Pinpoint the cell where the given text exists, returning its [x, y] midpoint coordinate. 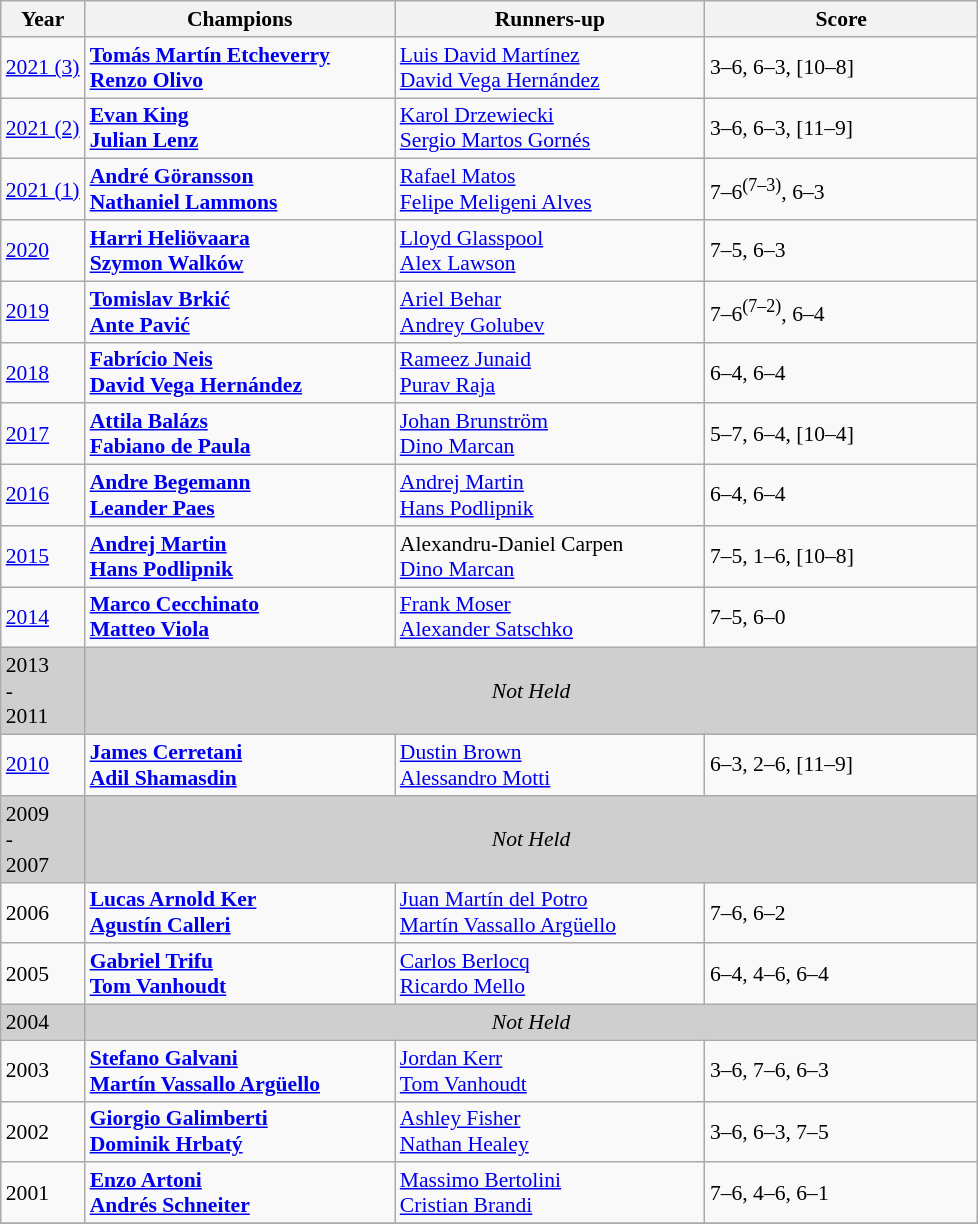
Score [842, 19]
3–6, 6–3, [11–9] [842, 128]
2005 [43, 974]
3–6, 6–3, 7–5 [842, 1132]
Rafael Matos Felipe Meligeni Alves [550, 190]
2019 [43, 312]
2016 [43, 496]
Lloyd Glasspool Alex Lawson [550, 250]
7–6(7–3), 6–3 [842, 190]
7–6(7–2), 6–4 [842, 312]
Ashley Fisher Nathan Healey [550, 1132]
Attila Balázs Fabiano de Paula [240, 434]
3–6, 6–3, [10–8] [842, 68]
Rameez Junaid Purav Raja [550, 372]
Andre Begemann Leander Paes [240, 496]
Carlos Berlocq Ricardo Mello [550, 974]
Evan King Julian Lenz [240, 128]
Massimo Bertolini Cristian Brandi [550, 1194]
Gabriel Trifu Tom Vanhoudt [240, 974]
3–6, 7–6, 6–3 [842, 1070]
2014 [43, 618]
Giorgio Galimberti Dominik Hrbatý [240, 1132]
Fabrício Neis David Vega Hernández [240, 372]
7–5, 6–3 [842, 250]
Dustin Brown Alessandro Motti [550, 766]
Stefano Galvani Martín Vassallo Argüello [240, 1070]
Tomás Martín Etcheverry Renzo Olivo [240, 68]
2006 [43, 912]
Marco Cecchinato Matteo Viola [240, 618]
2013-2011 [43, 692]
Luis David Martínez David Vega Hernández [550, 68]
2017 [43, 434]
2001 [43, 1194]
Frank Moser Alexander Satschko [550, 618]
2003 [43, 1070]
2002 [43, 1132]
Karol Drzewiecki Sergio Martos Gornés [550, 128]
2018 [43, 372]
2015 [43, 556]
6–3, 2–6, [11–9] [842, 766]
Alexandru-Daniel Carpen Dino Marcan [550, 556]
Johan Brunström Dino Marcan [550, 434]
2010 [43, 766]
Year [43, 19]
6–4, 4–6, 6–4 [842, 974]
7–6, 6–2 [842, 912]
Juan Martín del Potro Martín Vassallo Argüello [550, 912]
2021 (3) [43, 68]
Champions [240, 19]
7–6, 4–6, 6–1 [842, 1194]
James Cerretani Adil Shamasdin [240, 766]
Jordan Kerr Tom Vanhoudt [550, 1070]
2021 (2) [43, 128]
Ariel Behar Andrey Golubev [550, 312]
Lucas Arnold Ker Agustín Calleri [240, 912]
André Göransson Nathaniel Lammons [240, 190]
2021 (1) [43, 190]
2020 [43, 250]
Enzo Artoni Andrés Schneiter [240, 1194]
Harri Heliövaara Szymon Walków [240, 250]
7–5, 6–0 [842, 618]
7–5, 1–6, [10–8] [842, 556]
Runners-up [550, 19]
Tomislav Brkić Ante Pavić [240, 312]
2009-2007 [43, 840]
5–7, 6–4, [10–4] [842, 434]
2004 [43, 1023]
